Scan for the cell matching the given text and deliver its (x, y) coordinate at center. 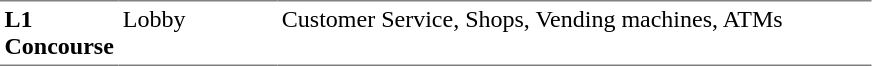
Customer Service, Shops, Vending machines, ATMs (574, 33)
L1Concourse (59, 33)
Lobby (198, 33)
